Detect which cell encompasses the target text, then output its [x, y] center coordinate. 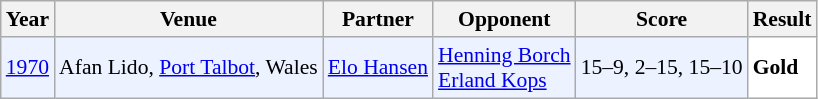
Partner [378, 19]
Elo Hansen [378, 68]
Result [782, 19]
Henning Borch Erland Kops [504, 68]
Gold [782, 68]
Afan Lido, Port Talbot, Wales [188, 68]
Opponent [504, 19]
1970 [28, 68]
Year [28, 19]
Score [662, 19]
Venue [188, 19]
15–9, 2–15, 15–10 [662, 68]
